From the cell containing the given text, extract its center point as [x, y] coordinate. 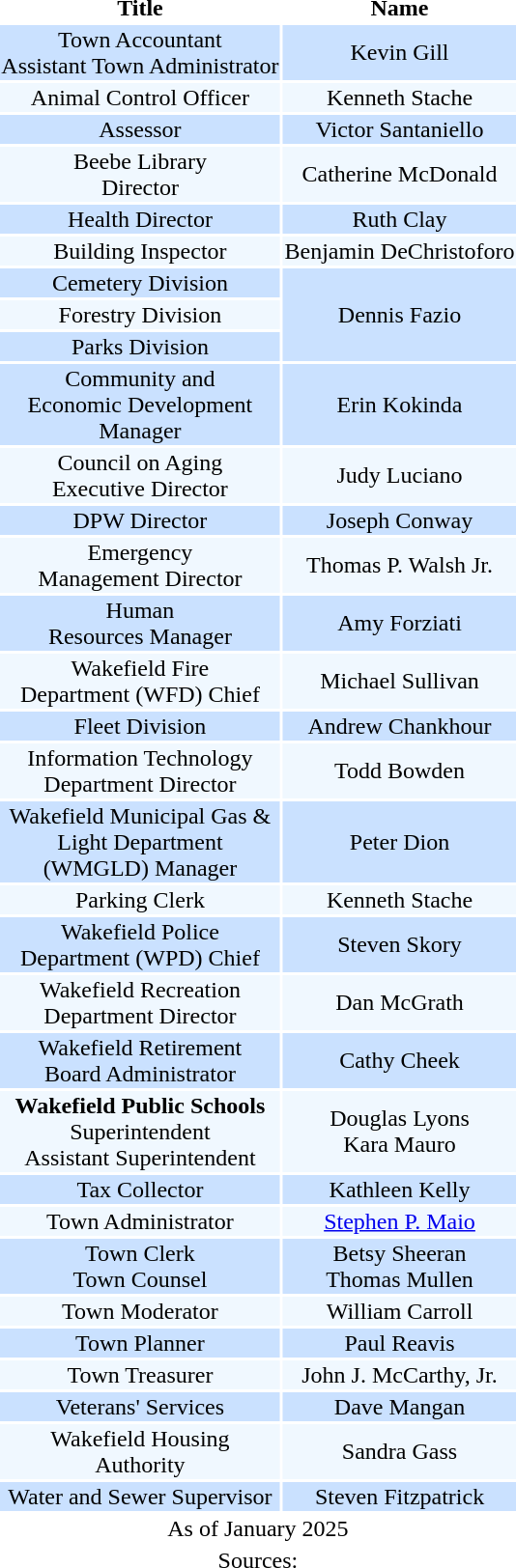
Kevin Gill [400, 52]
Assessor [140, 129]
Joseph Conway [400, 520]
As of January 2025 [258, 1528]
Amy Forziati [400, 624]
Water and Sewer Supervisor [140, 1497]
Todd Bowden [400, 770]
Betsy SheeranThomas Mullen [400, 1267]
Town Planner [140, 1343]
Dave Mangan [400, 1407]
Steven Skory [400, 944]
Michael Sullivan [400, 682]
Dennis Fazio [400, 315]
Cathy Cheek [400, 1060]
Council on AgingExecutive Director [140, 475]
John J. McCarthy, Jr. [400, 1375]
Wakefield HousingAuthority [140, 1452]
Building Inspector [140, 251]
DPW Director [140, 520]
Benjamin DeChristoforo [400, 251]
Judy Luciano [400, 475]
Thomas P. Walsh Jr. [400, 566]
Community andEconomic DevelopmentManager [140, 405]
Veterans' Services [140, 1407]
Fleet Division [140, 726]
HumanResources Manager [140, 624]
Beebe LibraryDirector [140, 174]
Town Treasurer [140, 1375]
Victor Santaniello [400, 129]
Erin Kokinda [400, 405]
Andrew Chankhour [400, 726]
Wakefield RetirementBoard Administrator [140, 1060]
Douglas LyonsKara Mauro [400, 1132]
William Carroll [400, 1311]
Health Director [140, 219]
Forestry Division [140, 315]
Wakefield RecreationDepartment Director [140, 1002]
EmergencyManagement Director [140, 566]
Paul Reavis [400, 1343]
Wakefield PoliceDepartment (WPD) Chief [140, 944]
Catherine McDonald [400, 174]
Wakefield Municipal Gas &Light Department(WMGLD) Manager [140, 842]
Town ClerkTown Counsel [140, 1267]
Information TechnologyDepartment Director [140, 770]
Dan McGrath [400, 1002]
Ruth Clay [400, 219]
Parking Clerk [140, 900]
Kathleen Kelly [400, 1190]
Town AccountantAssistant Town Administrator [140, 52]
Animal Control Officer [140, 98]
Stephen P. Maio [400, 1221]
Wakefield FireDepartment (WFD) Chief [140, 682]
Town Administrator [140, 1221]
Tax Collector [140, 1190]
Wakefield Public SchoolsSuperintendentAssistant Superintendent [140, 1132]
Parks Division [140, 347]
Peter Dion [400, 842]
Sandra Gass [400, 1452]
Cemetery Division [140, 283]
Steven Fitzpatrick [400, 1497]
Town Moderator [140, 1311]
